Search for the cell housing the specified text and yield its (X, Y) center coordinate. 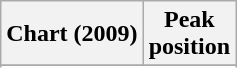
Chart (2009) (72, 34)
Peakposition (189, 34)
